Search for the cell housing the specified text and yield its (x, y) center coordinate. 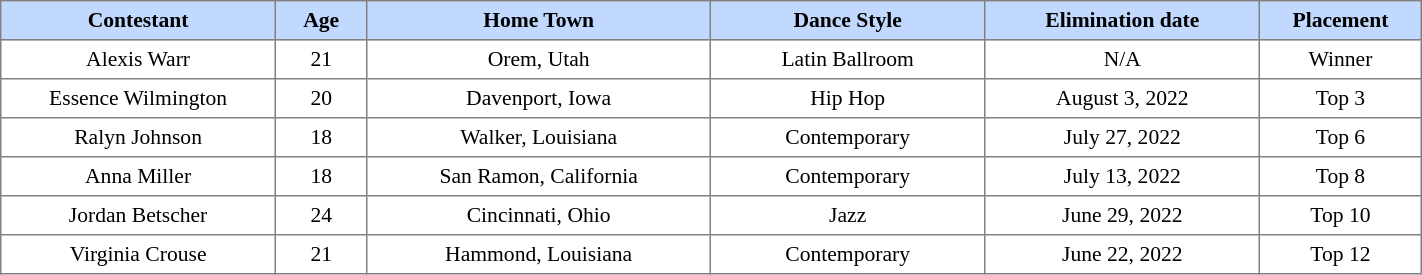
Anna Miller (138, 176)
Walker, Louisiana (538, 138)
N/A (1122, 60)
Age (321, 20)
Davenport, Iowa (538, 98)
Ralyn Johnson (138, 138)
August 3, 2022 (1122, 98)
Top 10 (1341, 216)
Contestant (138, 20)
Top 8 (1341, 176)
Top 6 (1341, 138)
24 (321, 216)
July 13, 2022 (1122, 176)
Jazz (848, 216)
Hammond, Louisiana (538, 254)
Top 12 (1341, 254)
July 27, 2022 (1122, 138)
San Ramon, California (538, 176)
Jordan Betscher (138, 216)
Elimination date (1122, 20)
June 29, 2022 (1122, 216)
Top 3 (1341, 98)
Alexis Warr (138, 60)
Essence Wilmington (138, 98)
Cincinnati, Ohio (538, 216)
Dance Style (848, 20)
Winner (1341, 60)
Home Town (538, 20)
Hip Hop (848, 98)
Latin Ballroom (848, 60)
Placement (1341, 20)
Orem, Utah (538, 60)
20 (321, 98)
Virginia Crouse (138, 254)
June 22, 2022 (1122, 254)
